From the cell containing the given text, extract its center point as [X, Y] coordinate. 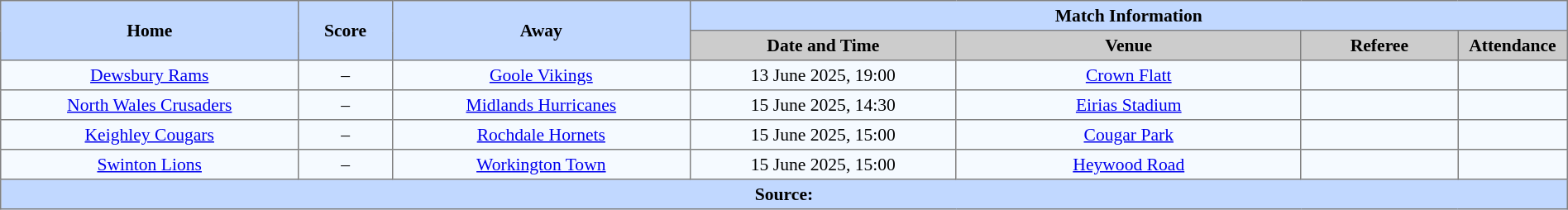
Keighley Cougars [150, 135]
Source: [784, 194]
Eirias Stadium [1128, 105]
Home [150, 31]
Rochdale Hornets [541, 135]
Midlands Hurricanes [541, 105]
Date and Time [823, 45]
Venue [1128, 45]
Cougar Park [1128, 135]
Score [346, 31]
North Wales Crusaders [150, 105]
Crown Flatt [1128, 75]
Workington Town [541, 165]
Away [541, 31]
Referee [1379, 45]
Attendance [1513, 45]
Swinton Lions [150, 165]
Goole Vikings [541, 75]
Match Information [1128, 16]
15 June 2025, 14:30 [823, 105]
13 June 2025, 19:00 [823, 75]
Heywood Road [1128, 165]
Dewsbury Rams [150, 75]
